Locate the cell with the specified text and output its [x, y] center coordinate. 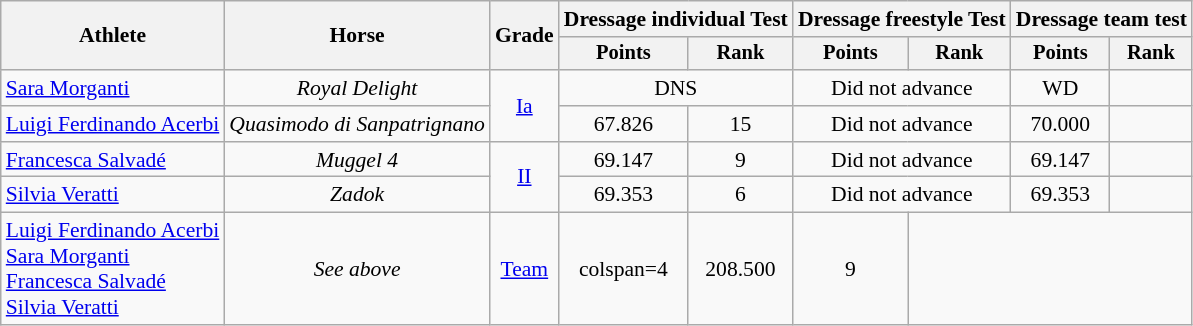
Royal Delight [357, 88]
Athlete [113, 36]
208.500 [740, 269]
See above [357, 269]
Francesca Salvadé [113, 160]
II [524, 178]
Dressage team test [1102, 19]
Quasimodo di Sanpatrignano [357, 124]
Horse [357, 36]
Luigi Ferdinando AcerbiSara MorgantiFrancesca SalvadéSilvia Veratti [113, 269]
Team [524, 269]
70.000 [1060, 124]
Ia [524, 106]
Luigi Ferdinando Acerbi [113, 124]
Sara Morganti [113, 88]
Dressage freestyle Test [902, 19]
Dressage individual Test [676, 19]
DNS [676, 88]
Zadok [357, 195]
15 [740, 124]
6 [740, 195]
Silvia Veratti [113, 195]
colspan=4 [624, 269]
WD [1060, 88]
Grade [524, 36]
67.826 [624, 124]
Muggel 4 [357, 160]
